Identify which cell holds the provided text, then report its [X, Y] central coordinate. 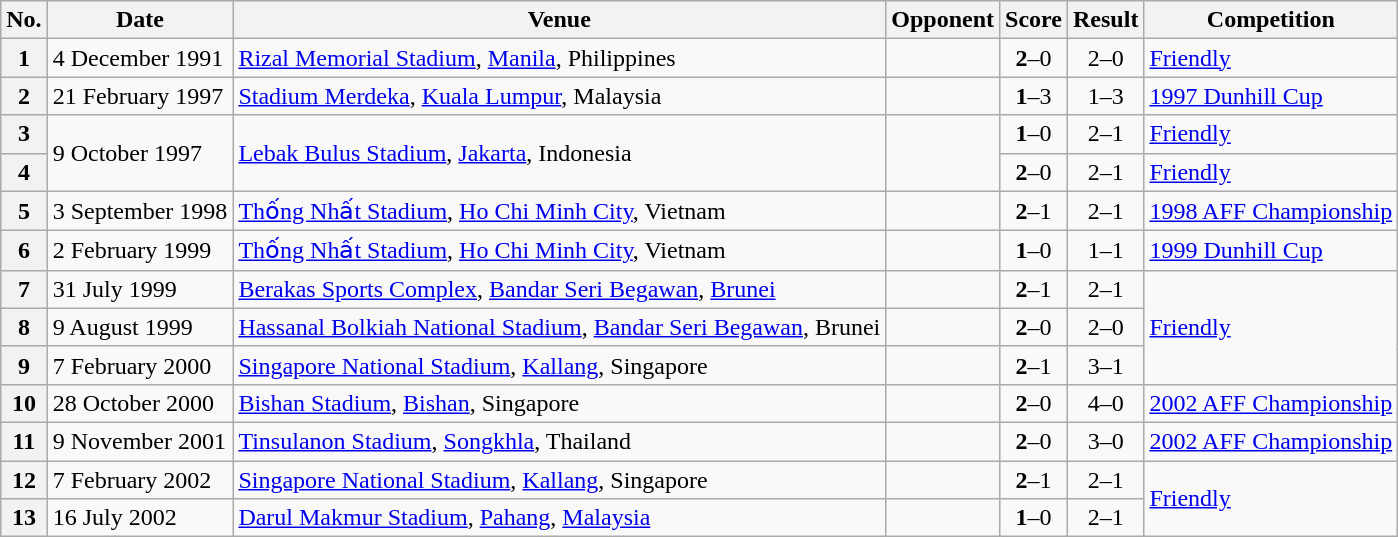
13 [24, 518]
2 [24, 96]
31 July 1999 [140, 289]
Hassanal Bolkiah National Stadium, Bandar Seri Begawan, Brunei [560, 327]
Score [1034, 20]
8 [24, 327]
1998 AFF Championship [1271, 211]
Lebak Bulus Stadium, Jakarta, Indonesia [560, 153]
3 [24, 134]
No. [24, 20]
Competition [1271, 20]
Berakas Sports Complex, Bandar Seri Begawan, Brunei [560, 289]
4–0 [1106, 403]
21 February 1997 [140, 96]
6 [24, 251]
9 August 1999 [140, 327]
1997 Dunhill Cup [1271, 96]
Date [140, 20]
11 [24, 441]
1999 Dunhill Cup [1271, 251]
Darul Makmur Stadium, Pahang, Malaysia [560, 518]
1–1 [1106, 251]
7 February 2000 [140, 365]
Bishan Stadium, Bishan, Singapore [560, 403]
9 [24, 365]
16 July 2002 [140, 518]
4 December 1991 [140, 58]
7 February 2002 [140, 479]
12 [24, 479]
10 [24, 403]
Venue [560, 20]
2 February 1999 [140, 251]
9 November 2001 [140, 441]
Tinsulanon Stadium, Songkhla, Thailand [560, 441]
5 [24, 211]
3–1 [1106, 365]
7 [24, 289]
Opponent [943, 20]
28 October 2000 [140, 403]
Stadium Merdeka, Kuala Lumpur, Malaysia [560, 96]
Rizal Memorial Stadium, Manila, Philippines [560, 58]
3 September 1998 [140, 211]
4 [24, 172]
9 October 1997 [140, 153]
Result [1106, 20]
3–0 [1106, 441]
1 [24, 58]
